Output the (X, Y) coordinate of the center of the cell containing the given text.  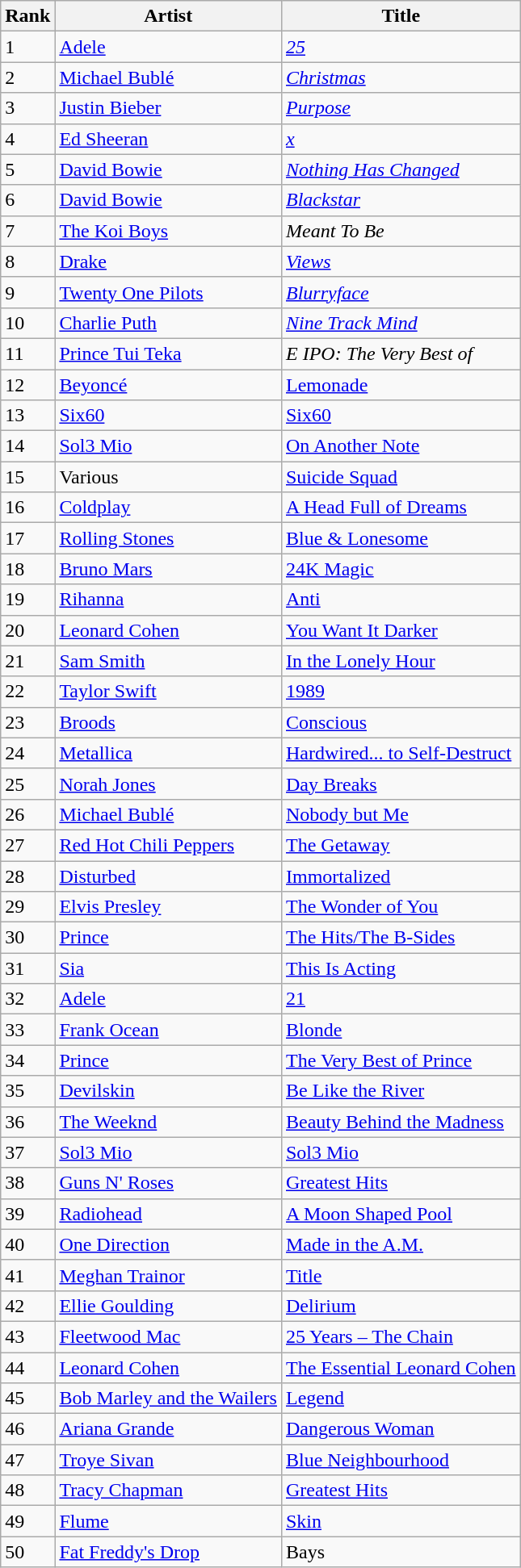
Ed Sheeran (168, 139)
x (401, 139)
43 (27, 1336)
25 Years – The Chain (401, 1336)
7 (27, 231)
2 (27, 77)
4 (27, 139)
14 (27, 446)
3 (27, 108)
Anti (401, 600)
Meghan Trainor (168, 1275)
Nobody but Me (401, 814)
Disturbed (168, 876)
50 (27, 1552)
Red Hot Chili Peppers (168, 845)
48 (27, 1491)
You Want It Darker (401, 630)
Elvis Presley (168, 907)
10 (27, 323)
Made in the A.M. (401, 1244)
42 (27, 1306)
Prince Tui Teka (168, 353)
Rihanna (168, 600)
This Is Acting (401, 968)
Troye Sivan (168, 1460)
5 (27, 169)
27 (27, 845)
32 (27, 999)
36 (27, 1122)
47 (27, 1460)
Legend (401, 1399)
Broods (168, 722)
A Head Full of Dreams (401, 508)
Rank (27, 16)
Twenty One Pilots (168, 292)
Sia (168, 968)
Christmas (401, 77)
29 (27, 907)
Ariana Grande (168, 1429)
Beyoncé (168, 385)
Delirium (401, 1306)
Drake (168, 261)
Artist (168, 16)
41 (27, 1275)
Fleetwood Mac (168, 1336)
Taylor Swift (168, 692)
Blackstar (401, 200)
11 (27, 353)
Purpose (401, 108)
46 (27, 1429)
Radiohead (168, 1214)
Skin (401, 1521)
16 (27, 508)
24K Magic (401, 569)
28 (27, 876)
The Weeknd (168, 1122)
Conscious (401, 722)
13 (27, 416)
38 (27, 1183)
Norah Jones (168, 784)
E IPO: The Very Best of (401, 353)
1 (27, 47)
Lemonade (401, 385)
Immortalized (401, 876)
18 (27, 569)
A Moon Shaped Pool (401, 1214)
Guns N' Roses (168, 1183)
Beauty Behind the Madness (401, 1122)
1989 (401, 692)
Bays (401, 1552)
The Very Best of Prince (401, 1060)
Devilskin (168, 1091)
20 (27, 630)
Sam Smith (168, 661)
34 (27, 1060)
8 (27, 261)
Metallica (168, 753)
12 (27, 385)
Rolling Stones (168, 538)
45 (27, 1399)
Hardwired... to Self-Destruct (401, 753)
19 (27, 600)
39 (27, 1214)
Frank Ocean (168, 1030)
9 (27, 292)
Be Like the River (401, 1091)
The Hits/The B-Sides (401, 938)
Day Breaks (401, 784)
Ellie Goulding (168, 1306)
37 (27, 1152)
In the Lonely Hour (401, 661)
Blue Neighbourhood (401, 1460)
Meant To Be (401, 231)
Blonde (401, 1030)
One Direction (168, 1244)
Nothing Has Changed (401, 169)
Bruno Mars (168, 569)
The Essential Leonard Cohen (401, 1368)
Nine Track Mind (401, 323)
Bob Marley and the Wailers (168, 1399)
Flume (168, 1521)
44 (27, 1368)
On Another Note (401, 446)
Coldplay (168, 508)
Tracy Chapman (168, 1491)
The Koi Boys (168, 231)
40 (27, 1244)
Fat Freddy's Drop (168, 1552)
Blurryface (401, 292)
24 (27, 753)
Justin Bieber (168, 108)
33 (27, 1030)
Suicide Squad (401, 477)
26 (27, 814)
23 (27, 722)
Blue & Lonesome (401, 538)
22 (27, 692)
Charlie Puth (168, 323)
30 (27, 938)
Dangerous Woman (401, 1429)
Views (401, 261)
Various (168, 477)
17 (27, 538)
6 (27, 200)
The Getaway (401, 845)
15 (27, 477)
35 (27, 1091)
31 (27, 968)
The Wonder of You (401, 907)
49 (27, 1521)
